Extract the (X, Y) coordinate from the center of the cell holding the provided text.  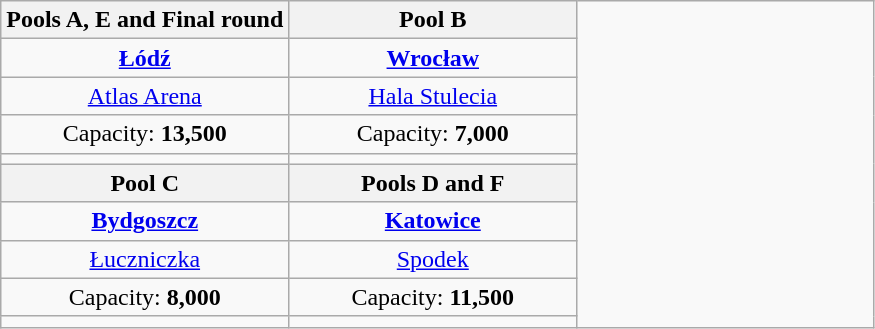
Pools D and F (433, 183)
Capacity: 7,000 (433, 134)
Pool C (145, 183)
Hala Stulecia (433, 96)
Pool B (433, 20)
Capacity: 11,500 (433, 297)
Spodek (433, 259)
Łuczniczka (145, 259)
Atlas Arena (145, 96)
Capacity: 8,000 (145, 297)
Capacity: 13,500 (145, 134)
Bydgoszcz (145, 221)
Łódź (145, 58)
Wrocław (433, 58)
Pools A, E and Final round (145, 20)
Katowice (433, 221)
